Determine the [X, Y] coordinate at the center of the cell enclosing the given text.  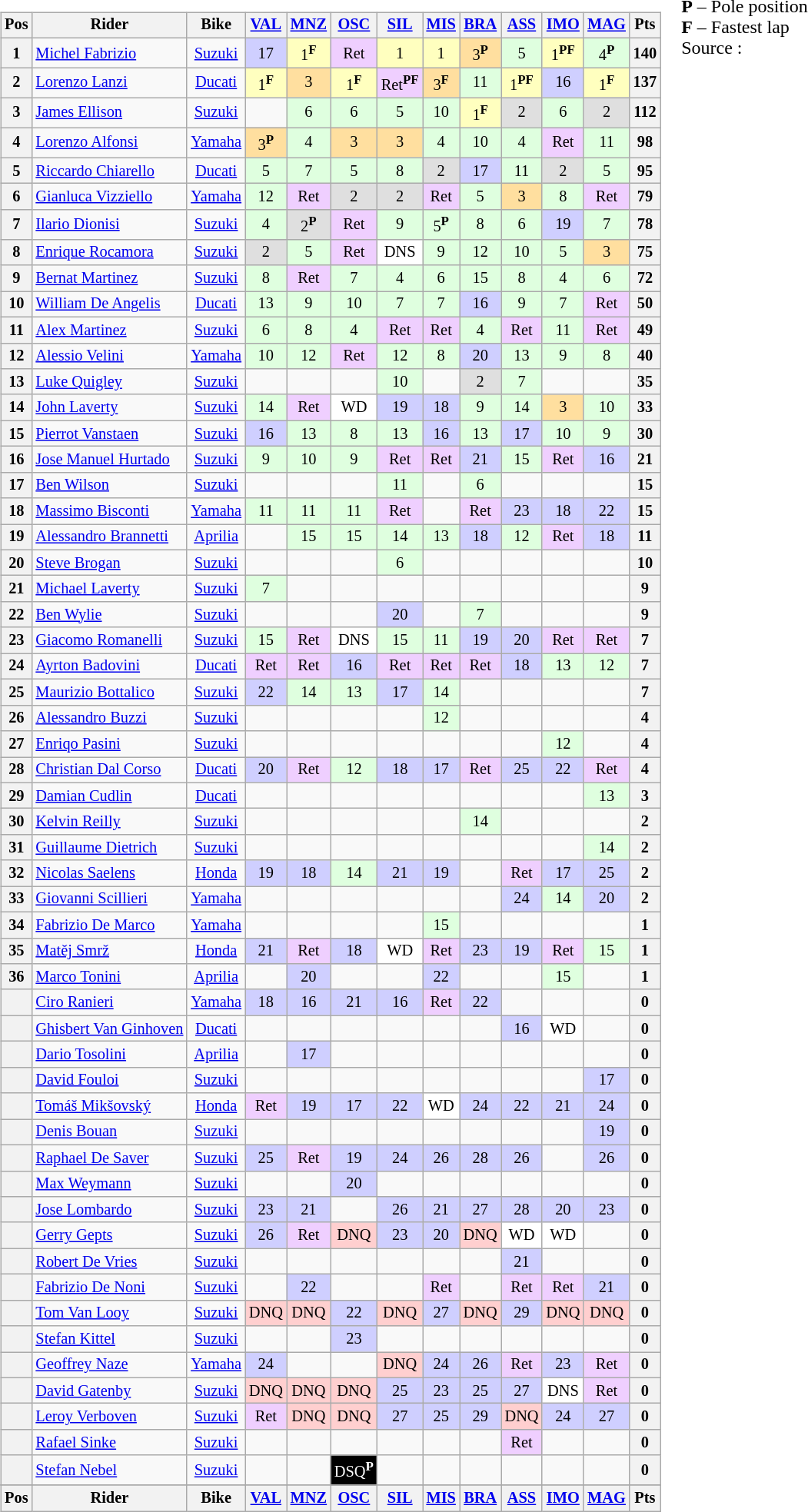
Steve Brogan [109, 563]
Kelvin Reilly [109, 822]
Massimo Bisconti [109, 511]
Rafael Sinke [109, 1443]
John Laverty [109, 407]
Enriqo Pasini [109, 744]
Geoffrey Naze [109, 1365]
Michael Laverty [109, 589]
Guillaume Dietrich [109, 847]
Luke Quigley [109, 382]
Ben Wylie [109, 615]
Alex Martinez [109, 330]
Ayrton Badovini [109, 666]
50 [645, 304]
32 [16, 873]
Alessandro Buzzi [109, 718]
5P [441, 224]
Nicolas Saelens [109, 873]
Ilario Dionisi [109, 224]
Tom Van Looy [109, 1313]
140 [645, 52]
Jose Manuel Hurtado [109, 460]
Bernat Martinez [109, 278]
Lorenzo Lanzi [109, 83]
Raphael De Saver [109, 1158]
Riccardo Chiarello [109, 171]
Stefan Nebel [109, 1470]
Lorenzo Alfonsi [109, 143]
Jose Lombardo [109, 1210]
Giovanni Scillieri [109, 899]
RetPF [400, 83]
Ghisbert Van Ginhoven [109, 1028]
95 [645, 171]
75 [645, 252]
4P [607, 52]
Max Weymann [109, 1184]
36 [16, 977]
34 [16, 925]
David Gatenby [109, 1391]
72 [645, 278]
William De Angelis [109, 304]
Giacomo Romanelli [109, 640]
Ben Wilson [109, 485]
3F [441, 83]
Matěj Smrž [109, 951]
Gerry Gepts [109, 1235]
78 [645, 224]
49 [645, 330]
Leroy Verboven [109, 1417]
112 [645, 112]
Maurizio Bottalico [109, 693]
James Ellison [109, 112]
Alessio Velini [109, 356]
Michel Fabrizio [109, 52]
Gianluca Vizziello [109, 197]
137 [645, 83]
Damian Cudlin [109, 796]
Tomáš Mikšovský [109, 1106]
Alessandro Brannetti [109, 537]
Stefan Kittel [109, 1339]
Denis Bouan [109, 1132]
31 [16, 847]
79 [645, 197]
Christian Dal Corso [109, 769]
DSQP [354, 1470]
Dario Tosolini [109, 1055]
Fabrizio De Noni [109, 1288]
Marco Tonini [109, 977]
40 [645, 356]
David Fouloi [109, 1080]
Fabrizio De Marco [109, 925]
Enrique Rocamora [109, 252]
98 [645, 143]
2P [309, 224]
Robert De Vries [109, 1261]
Pierrot Vanstaen [109, 434]
Ciro Ranieri [109, 1002]
